Identify which cell holds the provided text, then report its [X, Y] central coordinate. 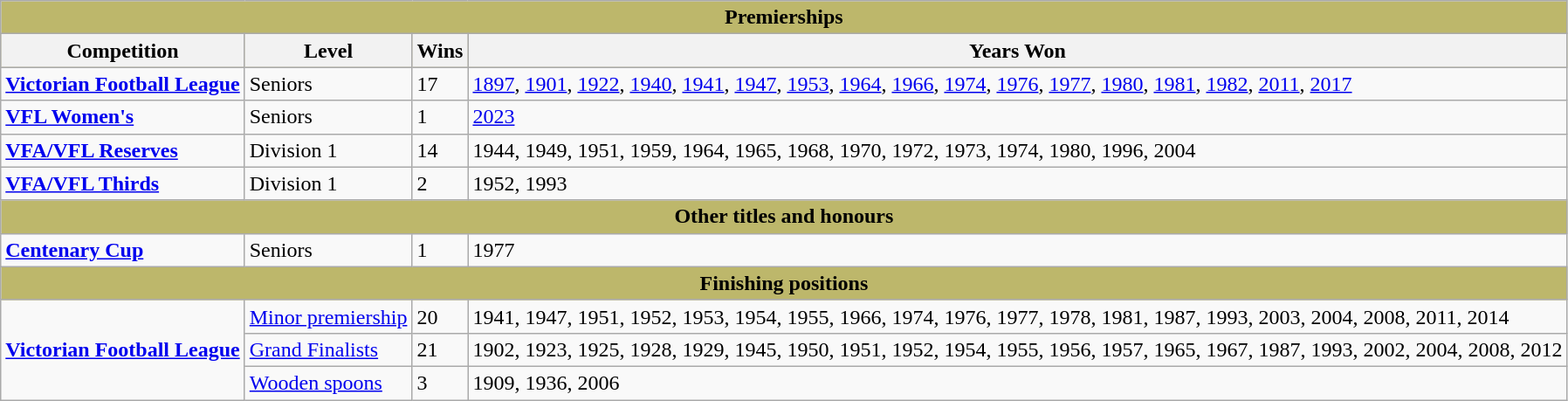
1944, 1949, 1951, 1959, 1964, 1965, 1968, 1970, 1972, 1973, 1974, 1980, 1996, 2004 [1018, 150]
20 [440, 316]
Minor premiership [328, 316]
1897, 1901, 1922, 1940, 1941, 1947, 1953, 1964, 1966, 1974, 1976, 1977, 1980, 1981, 1982, 2011, 2017 [1018, 84]
VFA/VFL Reserves [122, 150]
Premierships [784, 17]
3 [440, 383]
Other titles and honours [784, 217]
VFL Women's [122, 117]
1977 [1018, 250]
2 [440, 183]
Wooden spoons [328, 383]
Finishing positions [784, 283]
1941, 1947, 1951, 1952, 1953, 1954, 1955, 1966, 1974, 1976, 1977, 1978, 1981, 1987, 1993, 2003, 2004, 2008, 2011, 2014 [1018, 316]
1902, 1923, 1925, 1928, 1929, 1945, 1950, 1951, 1952, 1954, 1955, 1956, 1957, 1965, 1967, 1987, 1993, 2002, 2004, 2008, 2012 [1018, 349]
Centenary Cup [122, 250]
Years Won [1018, 51]
1909, 1936, 2006 [1018, 383]
VFA/VFL Thirds [122, 183]
21 [440, 349]
Competition [122, 51]
14 [440, 150]
2023 [1018, 117]
Grand Finalists [328, 349]
Level [328, 51]
17 [440, 84]
Wins [440, 51]
1952, 1993 [1018, 183]
